For the text-containing cell, return its midpoint in [X, Y] coordinate format. 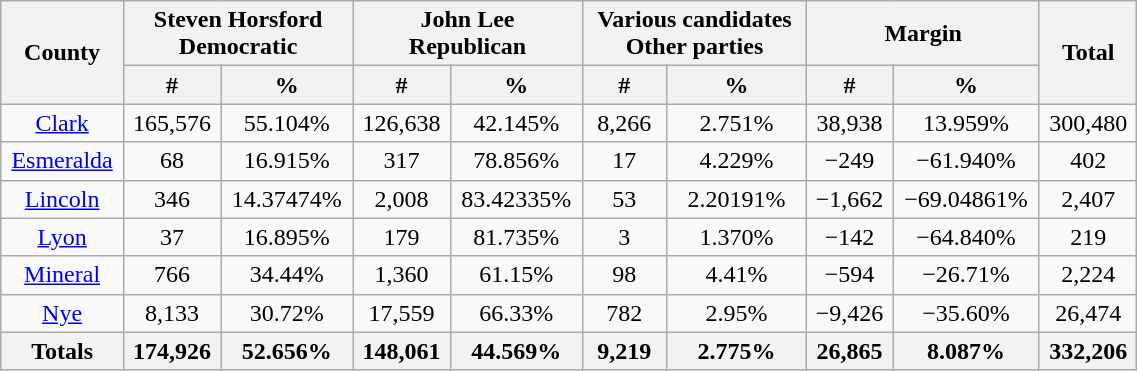
2,407 [1088, 199]
−26.71% [966, 275]
300,480 [1088, 123]
13.959% [966, 123]
−249 [850, 161]
3 [624, 237]
−61.940% [966, 161]
−142 [850, 237]
179 [402, 237]
8,133 [172, 313]
42.145% [516, 123]
1.370% [736, 237]
766 [172, 275]
26,865 [850, 351]
52.656% [287, 351]
16.915% [287, 161]
61.15% [516, 275]
−35.60% [966, 313]
1,360 [402, 275]
55.104% [287, 123]
68 [172, 161]
34.44% [287, 275]
4.229% [736, 161]
−9,426 [850, 313]
Esmeralda [62, 161]
Lincoln [62, 199]
346 [172, 199]
2.775% [736, 351]
2,224 [1088, 275]
2.20191% [736, 199]
38,938 [850, 123]
Margin [924, 34]
782 [624, 313]
219 [1088, 237]
81.735% [516, 237]
Lyon [62, 237]
174,926 [172, 351]
53 [624, 199]
2.95% [736, 313]
Totals [62, 351]
44.569% [516, 351]
66.33% [516, 313]
John LeeRepublican [468, 34]
78.856% [516, 161]
−64.840% [966, 237]
9,219 [624, 351]
Clark [62, 123]
126,638 [402, 123]
Steven HorsfordDemocratic [238, 34]
8.087% [966, 351]
Various candidatesOther parties [694, 34]
317 [402, 161]
8,266 [624, 123]
2.751% [736, 123]
98 [624, 275]
County [62, 52]
16.895% [287, 237]
37 [172, 237]
−594 [850, 275]
83.42335% [516, 199]
17 [624, 161]
−1,662 [850, 199]
14.37474% [287, 199]
148,061 [402, 351]
4.41% [736, 275]
Nye [62, 313]
332,206 [1088, 351]
30.72% [287, 313]
17,559 [402, 313]
165,576 [172, 123]
2,008 [402, 199]
Total [1088, 52]
−69.04861% [966, 199]
26,474 [1088, 313]
402 [1088, 161]
Mineral [62, 275]
